Return the [X, Y] coordinate for the center point of the cell that contains the specified text.  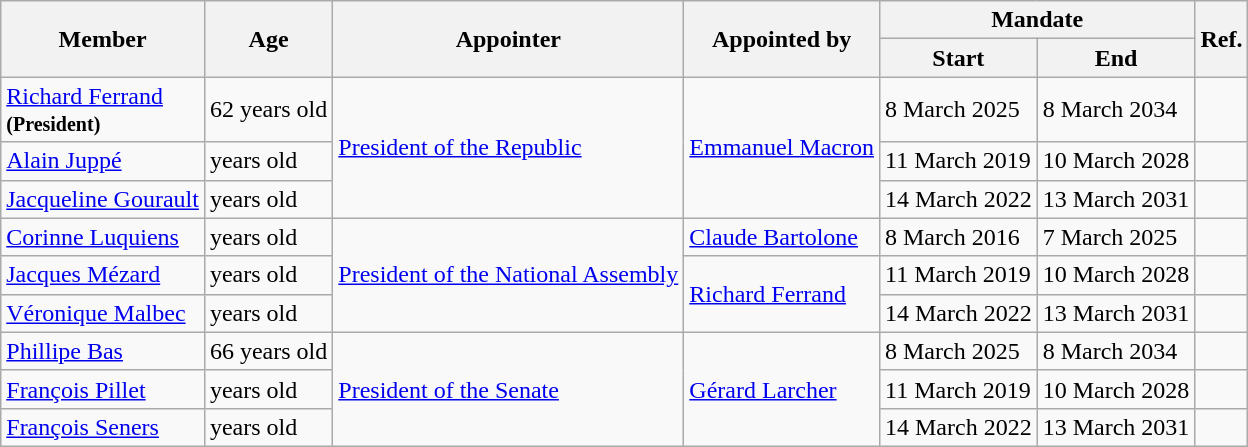
Phillipe Bas [103, 351]
President of the National Assembly [508, 275]
Jacques Mézard [103, 275]
Richard Ferrand(President) [103, 110]
President of the Senate [508, 389]
Mandate [1036, 20]
7 March 2025 [1116, 237]
François Seners [103, 427]
Start [958, 58]
Véronique Malbec [103, 313]
Corinne Luquiens [103, 237]
Appointed by [782, 39]
Ref. [1222, 39]
Appointer [508, 39]
Gérard Larcher [782, 389]
62 years old [268, 110]
François Pillet [103, 389]
Alain Juppé [103, 161]
Jacqueline Gourault [103, 199]
Member [103, 39]
Richard Ferrand [782, 294]
End [1116, 58]
Emmanuel Macron [782, 148]
Claude Bartolone [782, 237]
8 March 2016 [958, 237]
Age [268, 39]
66 years old [268, 351]
President of the Republic [508, 148]
